Detect which cell encompasses the target text, then output its [x, y] center coordinate. 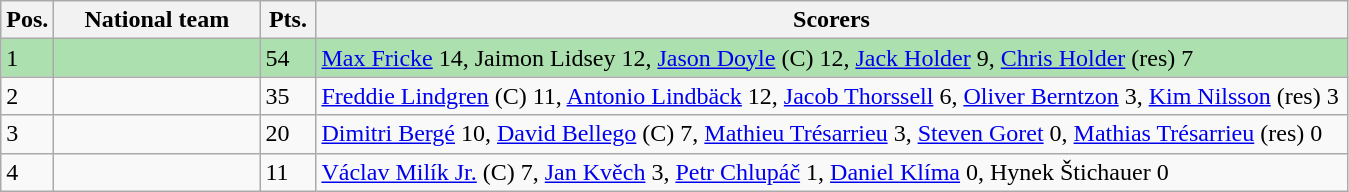
2 [28, 96]
4 [28, 172]
Václav Milík Jr. (C) 7, Jan Kvěch 3, Petr Chlupáč 1, Daniel Klíma 0, Hynek Štichauer 0 [832, 172]
20 [288, 134]
Freddie Lindgren (C) 11, Antonio Lindbäck 12, Jacob Thorssell 6, Oliver Berntzon 3, Kim Nilsson (res) 3 [832, 96]
54 [288, 58]
Scorers [832, 20]
Dimitri Bergé 10, David Bellego (C) 7, Mathieu Trésarrieu 3, Steven Goret 0, Mathias Trésarrieu (res) 0 [832, 134]
35 [288, 96]
1 [28, 58]
Pts. [288, 20]
11 [288, 172]
Max Fricke 14, Jaimon Lidsey 12, Jason Doyle (C) 12, Jack Holder 9, Chris Holder (res) 7 [832, 58]
Pos. [28, 20]
3 [28, 134]
National team [157, 20]
